Output the [X, Y] coordinate of the center of the cell containing the given text.  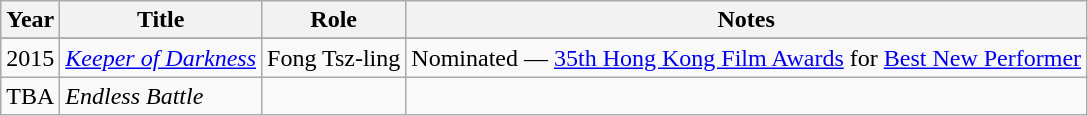
TBA [30, 96]
2015 [30, 58]
Role [334, 20]
Nominated — 35th Hong Kong Film Awards for Best New Performer [746, 58]
Notes [746, 20]
Year [30, 20]
Fong Tsz-ling [334, 58]
Keeper of Darkness [161, 58]
Title [161, 20]
Endless Battle [161, 96]
